Output the (X, Y) coordinate of the center of the cell containing the given text.  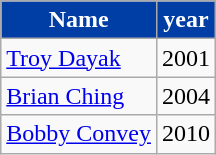
2001 (186, 58)
2010 (186, 134)
2004 (186, 96)
Bobby Convey (79, 134)
Brian Ching (79, 96)
year (186, 20)
Name (79, 20)
Troy Dayak (79, 58)
